Capture the cell that displays the provided text and extract its (X, Y) central coordinate. 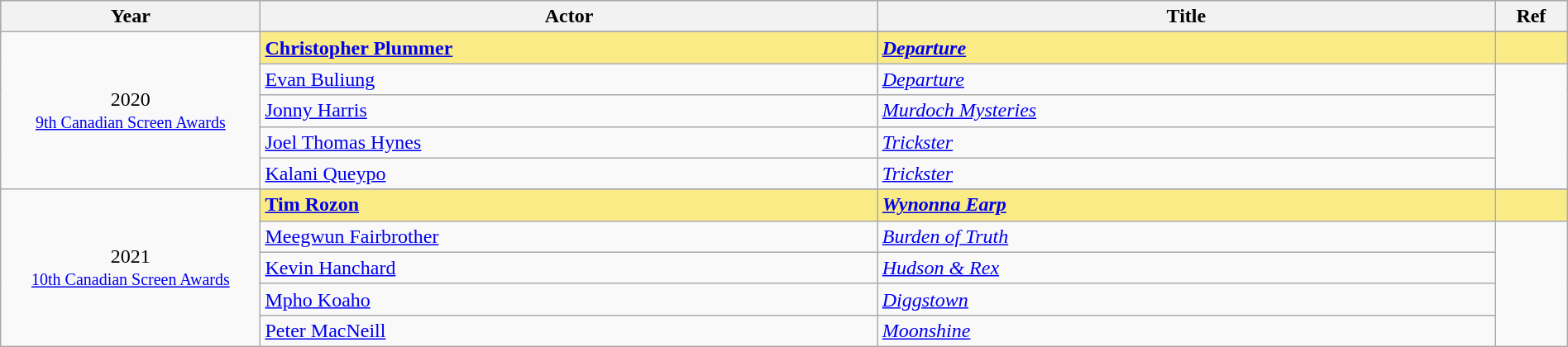
Ref (1532, 17)
Evan Buliung (569, 79)
Burden of Truth (1186, 236)
Year (131, 17)
Peter MacNeill (569, 330)
Actor (569, 17)
Tim Rozon (569, 205)
Kevin Hanchard (569, 268)
Jonny Harris (569, 111)
Title (1186, 17)
Hudson & Rex (1186, 268)
Murdoch Mysteries (1186, 111)
Mpho Koaho (569, 299)
Joel Thomas Hynes (569, 142)
Meegwun Fairbrother (569, 236)
Diggstown (1186, 299)
Wynonna Earp (1186, 205)
2021 10th Canadian Screen Awards (131, 268)
Christopher Plummer (569, 48)
Kalani Queypo (569, 173)
2020 9th Canadian Screen Awards (131, 111)
Moonshine (1186, 330)
